Search for the cell housing the specified text and yield its [x, y] center coordinate. 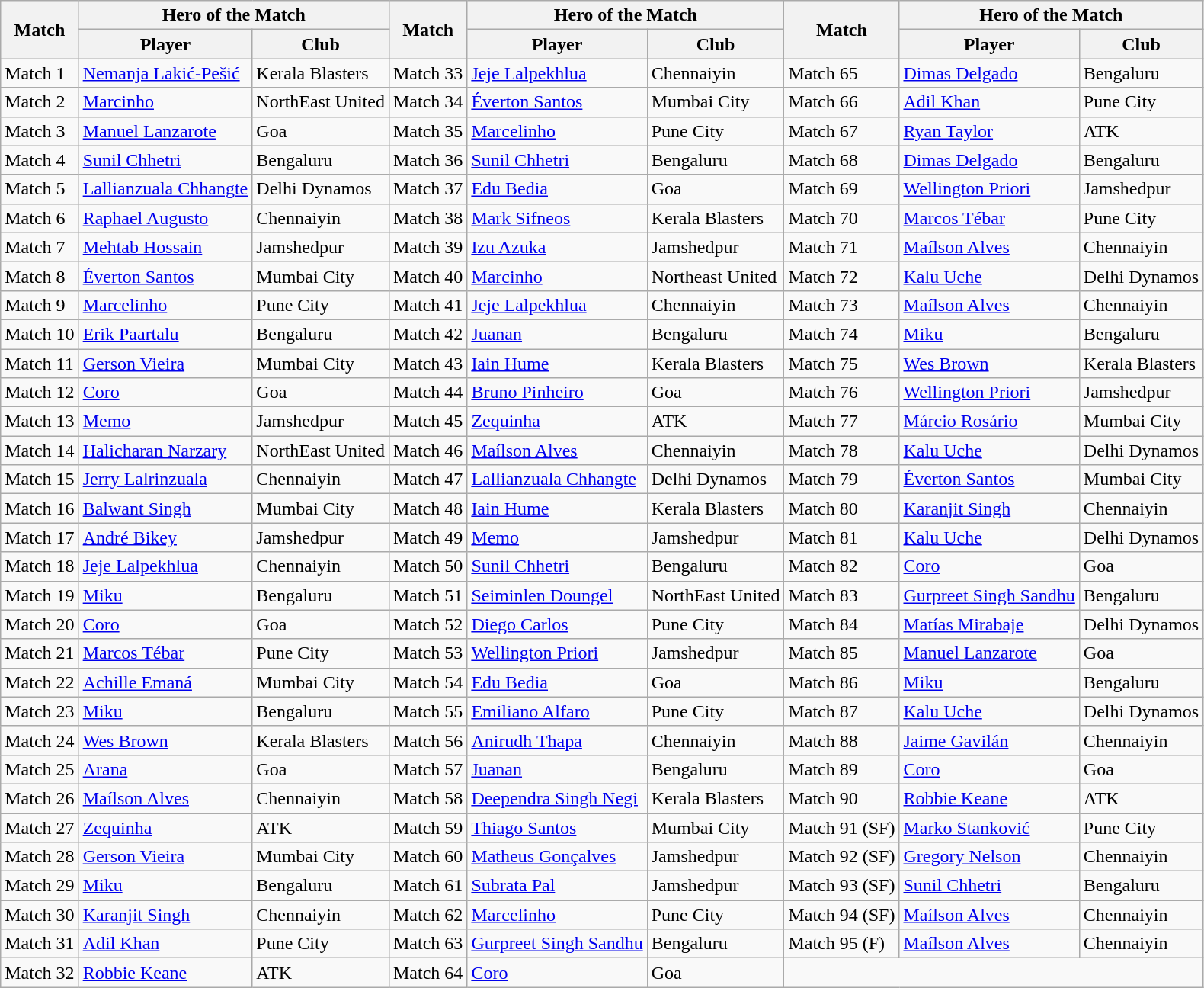
Match 94 (SF) [841, 915]
Match 53 [427, 653]
Gregory Nelson [989, 857]
Match 63 [427, 944]
Marko Stanković [989, 827]
Match 76 [841, 393]
Match 48 [427, 508]
Match 3 [40, 131]
Match 24 [40, 740]
Match 19 [40, 595]
Match 12 [40, 393]
Seiminlen Doungel [557, 595]
Mehtab Hossain [165, 247]
Match 92 (SF) [841, 857]
Match 42 [427, 334]
Match 45 [427, 422]
Match 83 [841, 595]
Match 2 [40, 102]
Match 4 [40, 160]
Diego Carlos [557, 624]
Match 90 [841, 798]
Arana [165, 769]
Match 28 [40, 857]
Nemanja Lakić-Pešić [165, 73]
Thiago Santos [557, 827]
Match 75 [841, 364]
Match 11 [40, 364]
Ryan Taylor [989, 131]
Match 57 [427, 769]
Match 86 [841, 682]
Match 13 [40, 422]
Match 21 [40, 653]
Match 40 [427, 276]
Matheus Gonçalves [557, 857]
Match 32 [40, 973]
Match 23 [40, 711]
Match 29 [40, 886]
Match 89 [841, 769]
Match 14 [40, 451]
Match 51 [427, 595]
Match 30 [40, 915]
Match 80 [841, 508]
Jerry Lalrinzuala [165, 480]
Deependra Singh Negi [557, 798]
Match 49 [427, 537]
Match 37 [427, 189]
André Bikey [165, 537]
Match 1 [40, 73]
Match 73 [841, 305]
Jaime Gavilán [989, 740]
Match 62 [427, 915]
Achille Emaná [165, 682]
Match 93 (SF) [841, 886]
Match 67 [841, 131]
Match 46 [427, 451]
Match 56 [427, 740]
Matías Mirabaje [989, 624]
Match 95 (F) [841, 944]
Match 36 [427, 160]
Mark Sifneos [557, 218]
Match 16 [40, 508]
Match 72 [841, 276]
Match 22 [40, 682]
Match 78 [841, 451]
Match 34 [427, 102]
Match 17 [40, 537]
Match 47 [427, 480]
Match 50 [427, 566]
Match 82 [841, 566]
Match 69 [841, 189]
Match 79 [841, 480]
Match 64 [427, 973]
Northeast United [716, 276]
Erik Paartalu [165, 334]
Match 58 [427, 798]
Match 71 [841, 247]
Match 41 [427, 305]
Match 91 (SF) [841, 827]
Match 54 [427, 682]
Match 35 [427, 131]
Emiliano Alfaro [557, 711]
Match 65 [841, 73]
Match 38 [427, 218]
Match 52 [427, 624]
Match 27 [40, 827]
Match 68 [841, 160]
Bruno Pinheiro [557, 393]
Halicharan Narzary [165, 451]
Match 84 [841, 624]
Match 25 [40, 769]
Raphael Augusto [165, 218]
Match 8 [40, 276]
Match 77 [841, 422]
Match 59 [427, 827]
Match 61 [427, 886]
Match 55 [427, 711]
Subrata Pal [557, 886]
Balwant Singh [165, 508]
Match 9 [40, 305]
Match 43 [427, 364]
Match 18 [40, 566]
Match 33 [427, 73]
Match 88 [841, 740]
Match 60 [427, 857]
Match 26 [40, 798]
Match 7 [40, 247]
Match 39 [427, 247]
Match 70 [841, 218]
Match 85 [841, 653]
Match 81 [841, 537]
Match 87 [841, 711]
Izu Azuka [557, 247]
Match 20 [40, 624]
Match 15 [40, 480]
Anirudh Thapa [557, 740]
Márcio Rosário [989, 422]
Match 66 [841, 102]
Match 74 [841, 334]
Match 5 [40, 189]
Match 10 [40, 334]
Match 6 [40, 218]
Match 31 [40, 944]
Match 44 [427, 393]
